Capture the cell that displays the provided text and extract its [X, Y] central coordinate. 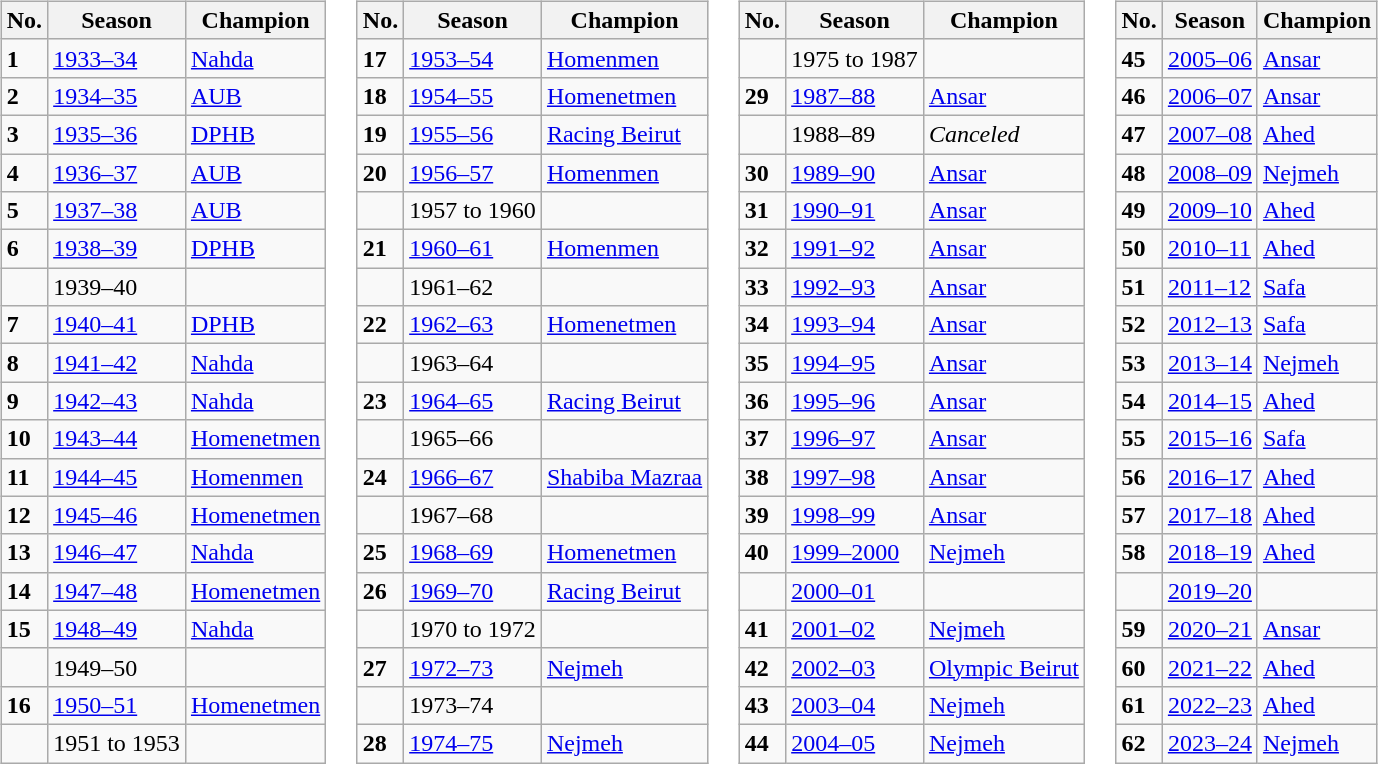
1995–96 [855, 401]
2013–14 [1210, 363]
2011–12 [1210, 287]
1996–97 [855, 439]
1945–46 [117, 515]
2017–18 [1210, 515]
1949–50 [117, 667]
2015–16 [1210, 439]
2007–08 [1210, 134]
1935–36 [117, 134]
2012–13 [1210, 325]
2006–07 [1210, 96]
29 [762, 96]
36 [762, 401]
14 [24, 591]
56 [1139, 477]
1934–35 [117, 96]
1972–73 [473, 667]
1955–56 [473, 134]
1974–75 [473, 743]
1946–47 [117, 553]
1994–95 [855, 363]
28 [380, 743]
2018–19 [1210, 553]
57 [1139, 515]
2010–11 [1210, 249]
26 [380, 591]
1962–63 [473, 325]
1950–51 [117, 705]
1938–39 [117, 249]
1992–93 [855, 287]
2003–04 [855, 705]
46 [1139, 96]
12 [24, 515]
9 [24, 401]
1998–99 [855, 515]
31 [762, 211]
19 [380, 134]
2021–22 [1210, 667]
2020–21 [1210, 629]
1988–89 [855, 134]
1951 to 1953 [117, 743]
2009–10 [1210, 211]
1933–34 [117, 58]
1991–92 [855, 249]
18 [380, 96]
Olympic Beirut [1004, 667]
2005–06 [1210, 58]
25 [380, 553]
1965–66 [473, 439]
34 [762, 325]
39 [762, 515]
22 [380, 325]
2004–05 [855, 743]
1973–74 [473, 705]
2002–03 [855, 667]
37 [762, 439]
1966–67 [473, 477]
38 [762, 477]
17 [380, 58]
1960–61 [473, 249]
1939–40 [117, 287]
11 [24, 477]
1956–57 [473, 173]
55 [1139, 439]
2022–23 [1210, 705]
21 [380, 249]
6 [24, 249]
1937–38 [117, 211]
20 [380, 173]
13 [24, 553]
41 [762, 629]
52 [1139, 325]
1947–48 [117, 591]
1957 to 1960 [473, 211]
47 [1139, 134]
Shabiba Mazraa [624, 477]
1968–69 [473, 553]
54 [1139, 401]
61 [1139, 705]
59 [1139, 629]
3 [24, 134]
1961–62 [473, 287]
5 [24, 211]
1993–94 [855, 325]
2 [24, 96]
1940–41 [117, 325]
45 [1139, 58]
2000–01 [855, 591]
50 [1139, 249]
40 [762, 553]
1 [24, 58]
33 [762, 287]
1990–91 [855, 211]
1941–42 [117, 363]
2008–09 [1210, 173]
1969–70 [473, 591]
15 [24, 629]
53 [1139, 363]
48 [1139, 173]
1970 to 1972 [473, 629]
16 [24, 705]
2001–02 [855, 629]
7 [24, 325]
1943–44 [117, 439]
60 [1139, 667]
1953–54 [473, 58]
24 [380, 477]
49 [1139, 211]
1999–2000 [855, 553]
30 [762, 173]
1987–88 [855, 96]
1975 to 1987 [855, 58]
44 [762, 743]
35 [762, 363]
1944–45 [117, 477]
1948–49 [117, 629]
10 [24, 439]
27 [380, 667]
2016–17 [1210, 477]
1997–98 [855, 477]
2023–24 [1210, 743]
1942–43 [117, 401]
62 [1139, 743]
43 [762, 705]
2014–15 [1210, 401]
1964–65 [473, 401]
32 [762, 249]
Canceled [1004, 134]
1954–55 [473, 96]
1936–37 [117, 173]
4 [24, 173]
1967–68 [473, 515]
42 [762, 667]
8 [24, 363]
51 [1139, 287]
1989–90 [855, 173]
1963–64 [473, 363]
58 [1139, 553]
2019–20 [1210, 591]
23 [380, 401]
